Return the [x, y] coordinate for the center point of the cell that contains the specified text.  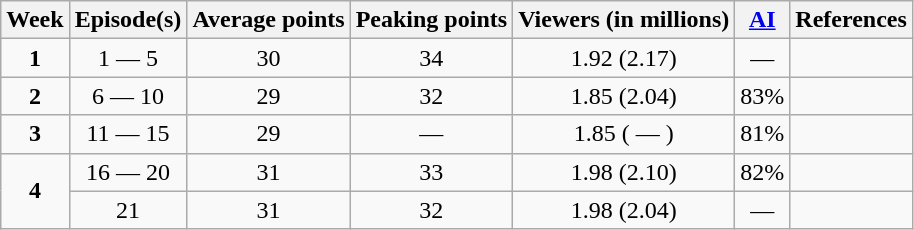
Peaking points [431, 20]
Average points [268, 20]
1.92 (2.17) [624, 58]
1.85 (2.04) [624, 96]
2 [35, 96]
30 [268, 58]
1 [35, 58]
81% [762, 134]
AI [762, 20]
Episode(s) [128, 20]
6 — 10 [128, 96]
82% [762, 172]
3 [35, 134]
1.98 (2.10) [624, 172]
21 [128, 210]
33 [431, 172]
11 — 15 [128, 134]
34 [431, 58]
4 [35, 191]
1 — 5 [128, 58]
References [852, 20]
1.85 ( — ) [624, 134]
Viewers (in millions) [624, 20]
1.98 (2.04) [624, 210]
Week [35, 20]
83% [762, 96]
16 — 20 [128, 172]
